Provide the [X, Y] coordinate of the cell's center where the given text is located.  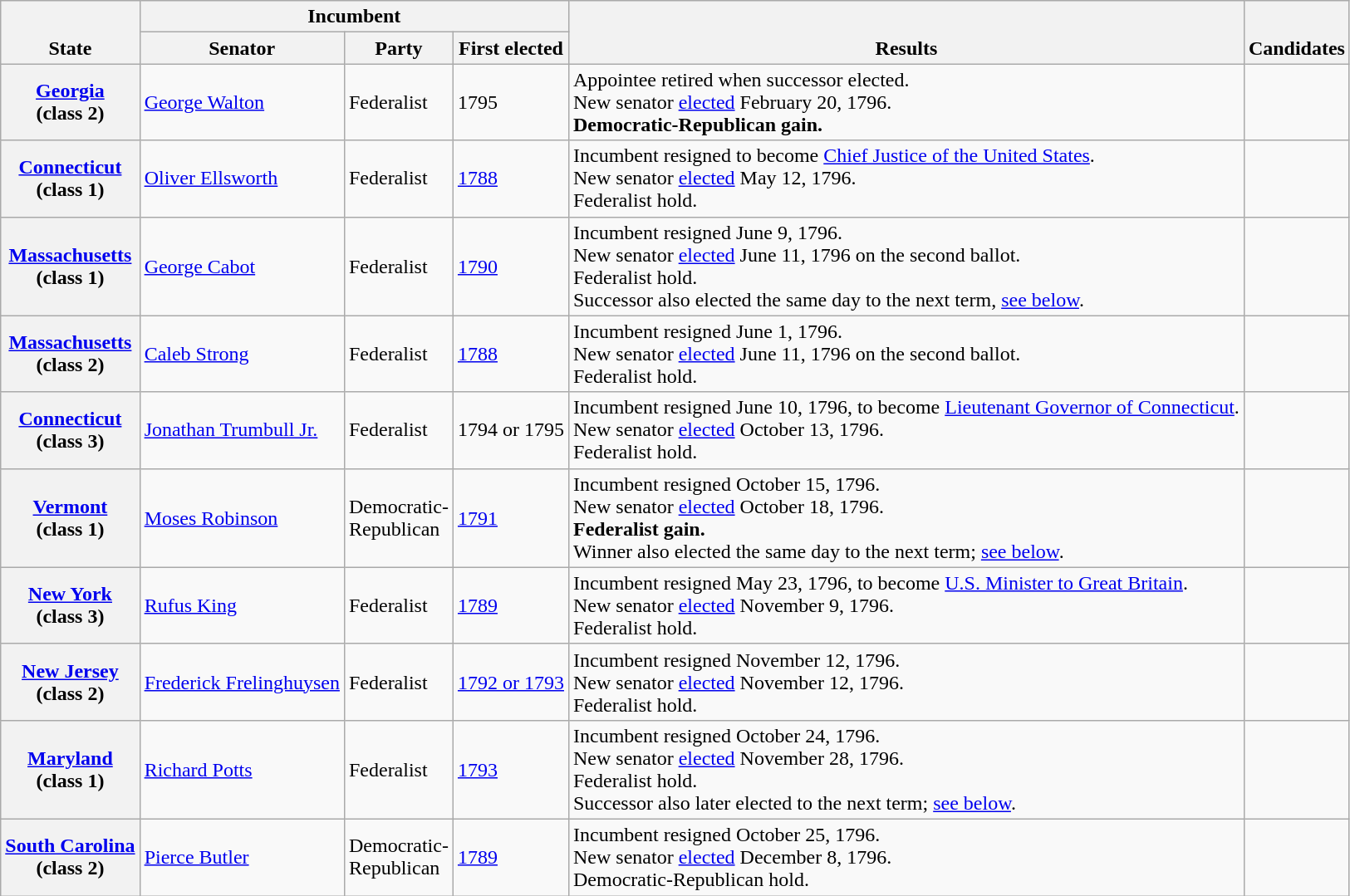
Caleb Strong [242, 354]
Moses Robinson [242, 518]
1792 or 1793 [510, 682]
South Carolina(class 2) [70, 857]
Richard Potts [242, 769]
Incumbent [354, 17]
Maryland(class 1) [70, 769]
Incumbent resigned June 10, 1796, to become Lieutenant Governor of Connecticut.New senator elected October 13, 1796.Federalist hold. [906, 430]
Vermont(class 1) [70, 518]
1790 [510, 266]
Incumbent resigned to become Chief Justice of the United States.New senator elected May 12, 1796.Federalist hold. [906, 179]
Georgia(class 2) [70, 102]
Incumbent resigned May 23, 1796, to become U.S. Minister to Great Britain.New senator elected November 9, 1796.Federalist hold. [906, 605]
1795 [510, 102]
Connecticut(class 3) [70, 430]
State [70, 32]
Incumbent resigned October 24, 1796.New senator elected November 28, 1796.Federalist hold.Successor also later elected to the next term; see below. [906, 769]
Senator [242, 48]
Pierce Butler [242, 857]
1794 or 1795 [510, 430]
Frederick Frelinghuysen [242, 682]
George Cabot [242, 266]
Oliver Ellsworth [242, 179]
First elected [510, 48]
Connecticut(class 1) [70, 179]
New Jersey(class 2) [70, 682]
Results [906, 32]
Incumbent resigned November 12, 1796.New senator elected November 12, 1796.Federalist hold. [906, 682]
Jonathan Trumbull Jr. [242, 430]
Appointee retired when successor elected.New senator elected February 20, 1796.Democratic-Republican gain. [906, 102]
Incumbent resigned June 1, 1796.New senator elected June 11, 1796 on the second ballot.Federalist hold. [906, 354]
Party [399, 48]
Rufus King [242, 605]
George Walton [242, 102]
Massachusetts(class 2) [70, 354]
Incumbent resigned October 25, 1796.New senator elected December 8, 1796.Democratic-Republican hold. [906, 857]
1793 [510, 769]
Massachusetts(class 1) [70, 266]
Candidates [1296, 32]
New York(class 3) [70, 605]
1791 [510, 518]
